Pinpoint the cell where the given text exists, returning its (X, Y) midpoint coordinate. 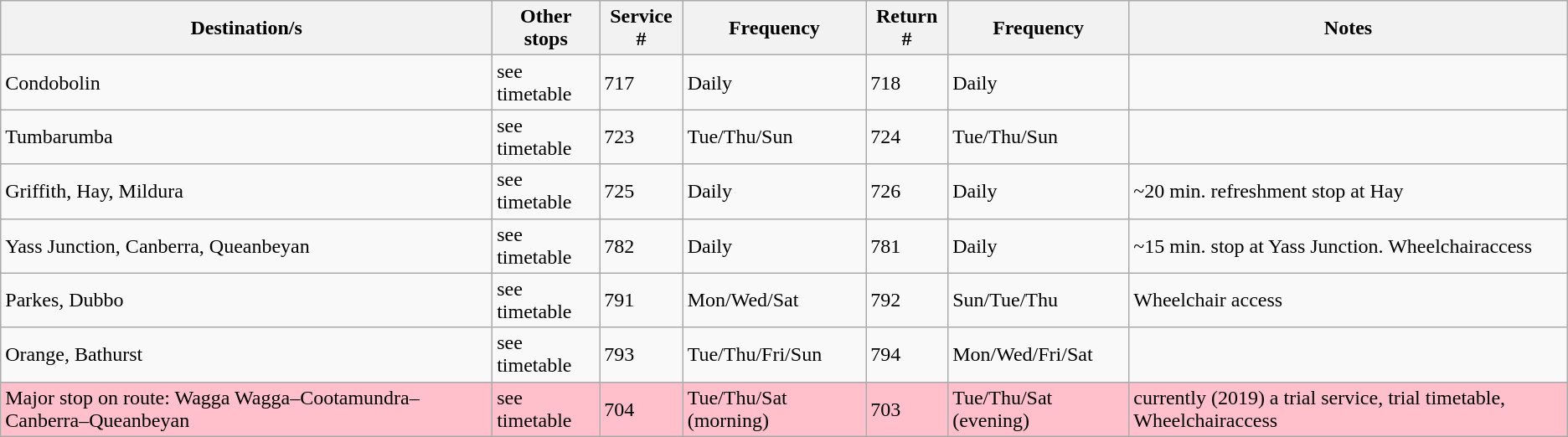
724 (907, 137)
Tue/Thu/Fri/Sun (774, 355)
currently (2019) a trial service, trial timetable, Wheelchairaccess (1349, 409)
Griffith, Hay, Mildura (246, 191)
Major stop on route: Wagga Wagga–Cootamundra–Canberra–Queanbeyan (246, 409)
723 (642, 137)
717 (642, 82)
Mon/Wed/Sat (774, 300)
Condobolin (246, 82)
791 (642, 300)
Sun/Tue/Thu (1039, 300)
Return # (907, 28)
782 (642, 246)
Tue/Thu/Sat (morning) (774, 409)
Parkes, Dubbo (246, 300)
703 (907, 409)
794 (907, 355)
718 (907, 82)
Service # (642, 28)
Wheelchair access (1349, 300)
~15 min. stop at Yass Junction. Wheelchairaccess (1349, 246)
781 (907, 246)
Mon/Wed/Fri/Sat (1039, 355)
Other stops (546, 28)
726 (907, 191)
Tue/Thu/Sat (evening) (1039, 409)
Notes (1349, 28)
704 (642, 409)
725 (642, 191)
793 (642, 355)
Tumbarumba (246, 137)
Destination/s (246, 28)
~20 min. refreshment stop at Hay (1349, 191)
Orange, Bathurst (246, 355)
Yass Junction, Canberra, Queanbeyan (246, 246)
792 (907, 300)
